Locate the cell with the specified text and output its (X, Y) center coordinate. 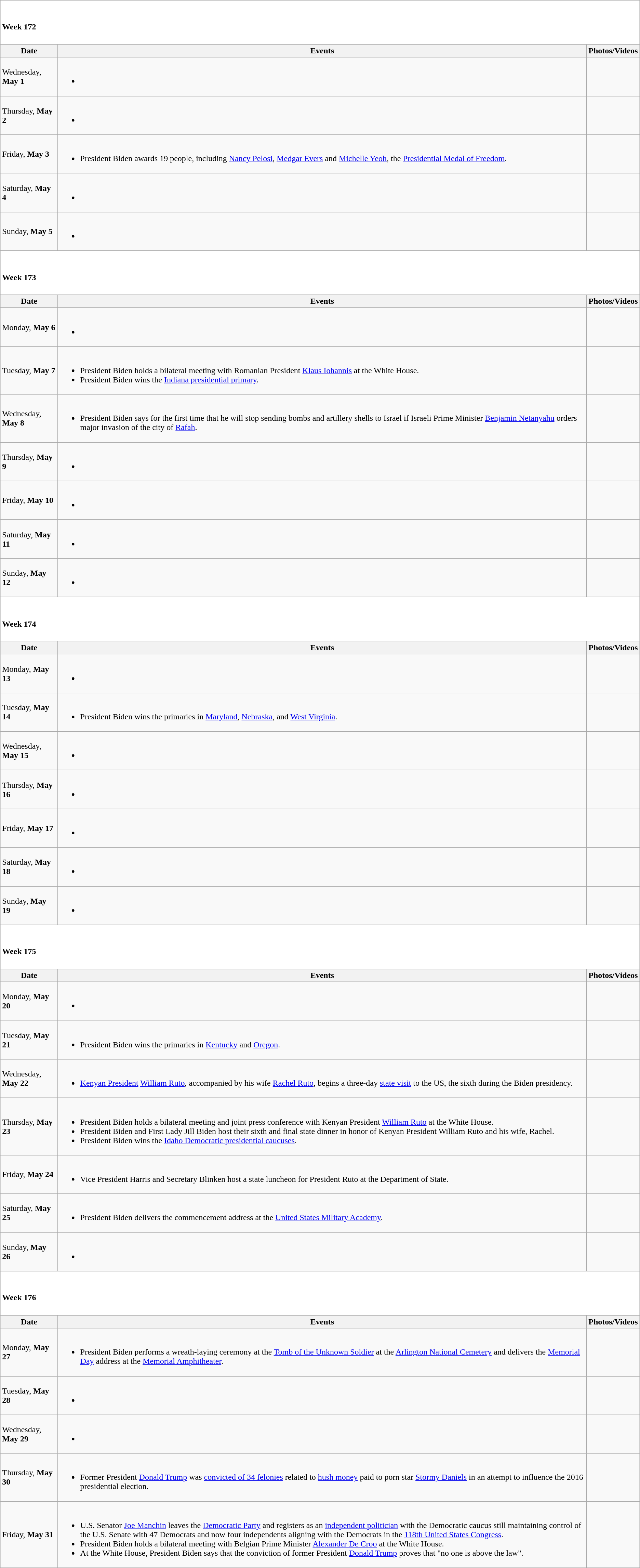
Week 175 (320, 947)
Tuesday, May 28 (29, 1396)
Saturday, May 11 (29, 539)
Week 174 (320, 619)
Thursday, May 30 (29, 1477)
Monday, May 20 (29, 1002)
Kenyan President William Ruto, accompanied by his wife Rachel Ruto, begins a three-day state visit to the US, the sixth during the Biden presidency. (322, 1079)
Thursday, May 23 (29, 1127)
Saturday, May 18 (29, 867)
Friday, May 24 (29, 1175)
Wednesday, May 8 (29, 418)
Week 176 (320, 1293)
Monday, May 27 (29, 1352)
Sunday, May 12 (29, 577)
Sunday, May 19 (29, 906)
Saturday, May 25 (29, 1213)
Wednesday, May 1 (29, 77)
President Biden delivers the commencement address at the United States Military Academy. (322, 1213)
President Biden wins the primaries in Kentucky and Oregon. (322, 1040)
Friday, May 31 (29, 1534)
Wednesday, May 22 (29, 1079)
Tuesday, May 7 (29, 370)
President Biden wins the primaries in Maryland, Nebraska, and West Virginia. (322, 712)
Wednesday, May 15 (29, 750)
Friday, May 10 (29, 500)
Tuesday, May 14 (29, 712)
Week 172 (320, 23)
Tuesday, May 21 (29, 1040)
Monday, May 13 (29, 673)
Thursday, May 16 (29, 789)
Thursday, May 2 (29, 116)
Wednesday, May 29 (29, 1434)
Friday, May 3 (29, 154)
Monday, May 6 (29, 327)
Vice President Harris and Secretary Blinken host a state luncheon for President Ruto at the Department of State. (322, 1175)
Saturday, May 4 (29, 193)
President Biden awards 19 people, including Nancy Pelosi, Medgar Evers and Michelle Yeoh, the Presidential Medal of Freedom. (322, 154)
Thursday, May 9 (29, 462)
Friday, May 17 (29, 828)
Sunday, May 26 (29, 1252)
Week 173 (320, 273)
Sunday, May 5 (29, 231)
